Determine the [X, Y] coordinate at the center of the cell enclosing the given text.  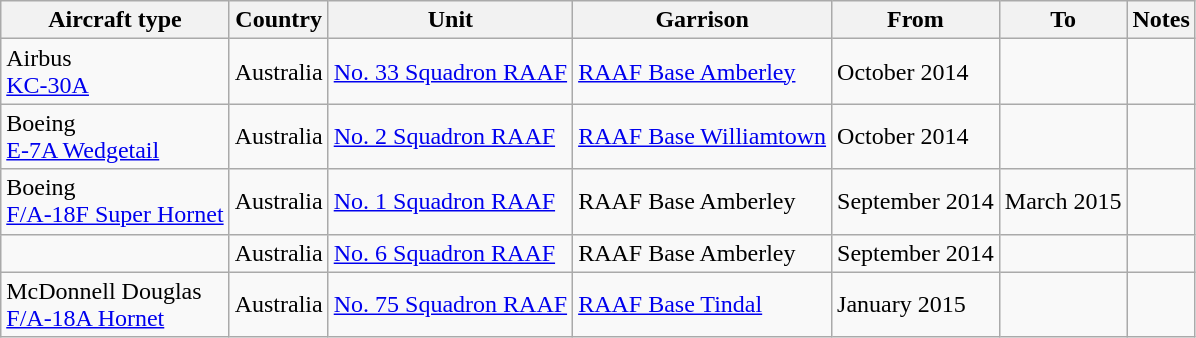
No. 6 Squadron RAAF [450, 253]
RAAF Base Tindal [702, 304]
Country [278, 20]
From [916, 20]
Aircraft type [115, 20]
No. 75 Squadron RAAF [450, 304]
McDonnell DouglasF/A-18A Hornet [115, 304]
RAAF Base Williamtown [702, 136]
BoeingF/A-18F Super Hornet [115, 202]
Garrison [702, 20]
BoeingE-7A Wedgetail [115, 136]
No. 1 Squadron RAAF [450, 202]
January 2015 [916, 304]
No. 2 Squadron RAAF [450, 136]
To [1063, 20]
Notes [1161, 20]
Unit [450, 20]
No. 33 Squadron RAAF [450, 72]
March 2015 [1063, 202]
AirbusKC-30A [115, 72]
